Pinpoint the cell where the given text exists, returning its [X, Y] midpoint coordinate. 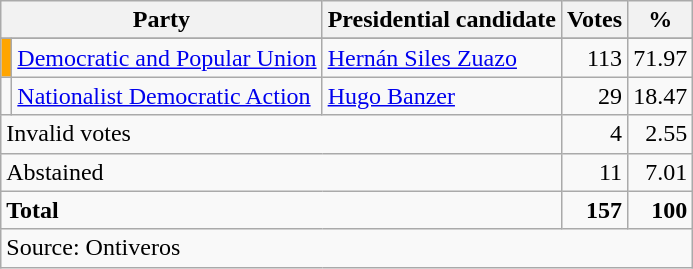
Hernán Siles Zuazo [442, 58]
Total [282, 210]
113 [594, 58]
71.97 [660, 58]
Hugo Banzer [442, 96]
% [660, 20]
Democratic and Popular Union [167, 58]
Invalid votes [282, 134]
7.01 [660, 172]
11 [594, 172]
Nationalist Democratic Action [167, 96]
Abstained [282, 172]
Presidential candidate [442, 20]
157 [594, 210]
Votes [594, 20]
18.47 [660, 96]
Source: Ontiveros [347, 248]
4 [594, 134]
2.55 [660, 134]
100 [660, 210]
Party [162, 20]
29 [594, 96]
